Scan for the cell matching the given text and deliver its (x, y) coordinate at center. 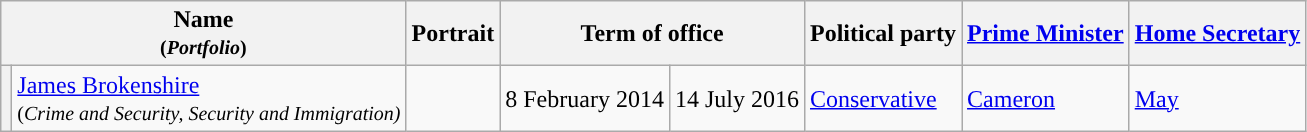
Conservative (882, 98)
14 July 2016 (736, 98)
May (1218, 98)
James Brokenshire(Crime and Security, Security and Immigration) (209, 98)
Name(Portfolio) (204, 34)
Prime Minister (1046, 34)
Term of office (652, 34)
Portrait (453, 34)
Cameron (1046, 98)
8 February 2014 (585, 98)
Political party (882, 34)
Home Secretary (1218, 34)
